Determine the (X, Y) coordinate at the center of the cell enclosing the given text.  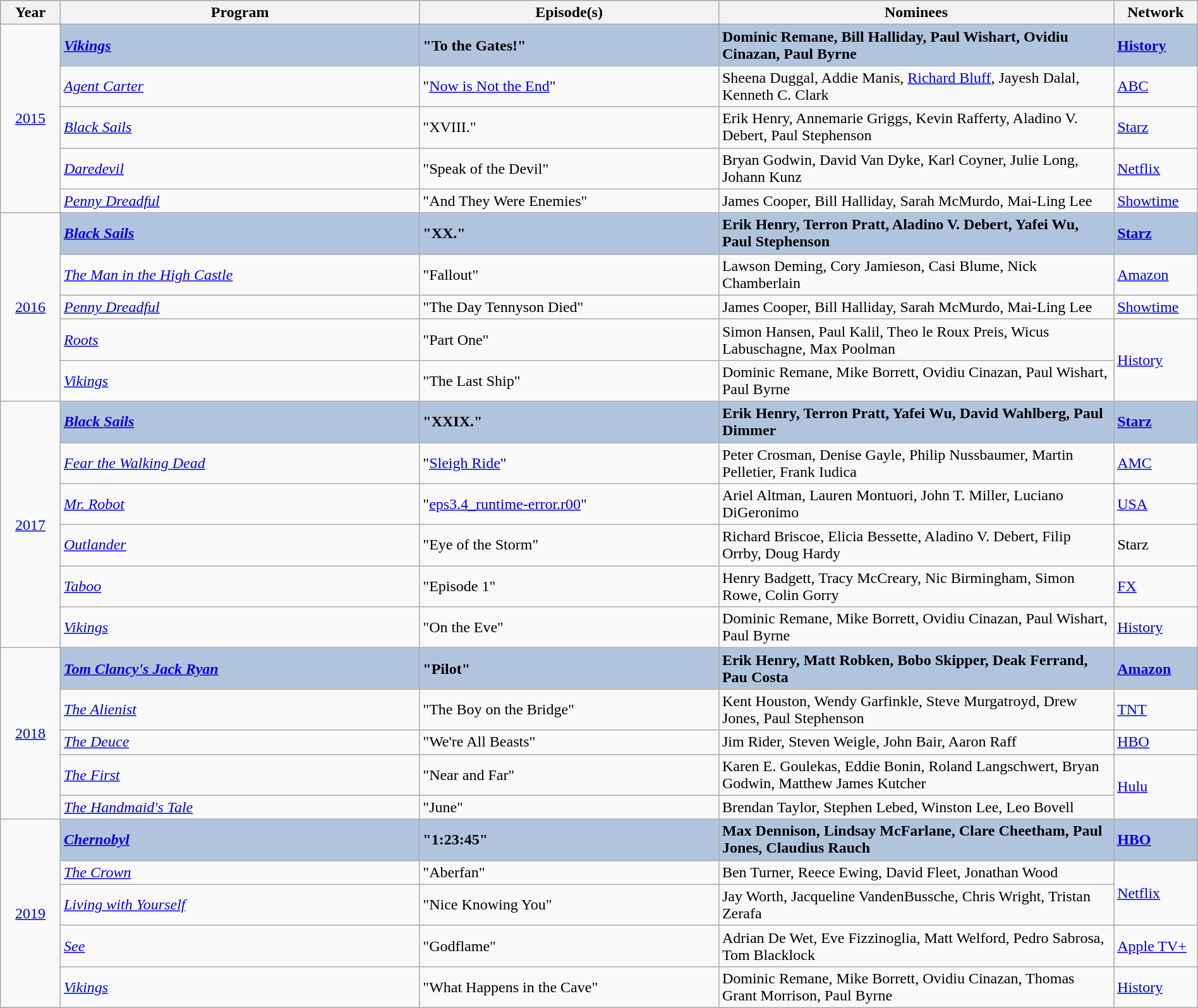
Henry Badgett, Tracy McCreary, Nic Birmingham, Simon Rowe, Colin Gorry (916, 586)
The Man in the High Castle (239, 274)
Fear the Walking Dead (239, 462)
Dominic Remane, Mike Borrett, Ovidiu Cinazan, Thomas Grant Morrison, Paul Byrne (916, 987)
Living with Yourself (239, 904)
Ben Turner, Reece Ewing, David Fleet, Jonathan Wood (916, 872)
Episode(s) (569, 13)
2016 (30, 307)
FX (1156, 586)
"The Boy on the Bridge" (569, 710)
Jim Rider, Steven Weigle, John Bair, Aaron Raff (916, 742)
"Sleigh Ride" (569, 462)
2017 (30, 524)
Agent Carter (239, 86)
The Crown (239, 872)
"And They Were Enemies" (569, 201)
Karen E. Goulekas, Eddie Bonin, Roland Langschwert, Bryan Godwin, Matthew James Kutcher (916, 774)
See (239, 946)
"We're All Beasts" (569, 742)
Peter Crosman, Denise Gayle, Philip Nussbaumer, Martin Pelletier, Frank Iudica (916, 462)
ABC (1156, 86)
"Near and Far" (569, 774)
"eps3.4_runtime-error.r00" (569, 504)
Outlander (239, 546)
"Eye of the Storm" (569, 546)
"XXIX." (569, 422)
2019 (30, 913)
"Fallout" (569, 274)
Adrian De Wet, Eve Fizzinoglia, Matt Welford, Pedro Sabrosa, Tom Blacklock (916, 946)
"The Day Tennyson Died" (569, 307)
Erik Henry, Terron Pratt, Yafei Wu, David Wahlberg, Paul Dimmer (916, 422)
Roots (239, 340)
AMC (1156, 462)
Erik Henry, Matt Robken, Bobo Skipper, Deak Ferrand, Pau Costa (916, 668)
The Alienist (239, 710)
The Deuce (239, 742)
"Pilot" (569, 668)
Max Dennison, Lindsay McFarlane, Clare Cheetham, Paul Jones, Claudius Rauch (916, 840)
Simon Hansen, Paul Kalil, Theo le Roux Preis, Wicus Labuschagne, Max Poolman (916, 340)
"On the Eve" (569, 628)
2015 (30, 119)
2018 (30, 734)
Jay Worth, Jacqueline VandenBussche, Chris Wright, Tristan Zerafa (916, 904)
TNT (1156, 710)
Chernobyl (239, 840)
Bryan Godwin, David Van Dyke, Karl Coyner, Julie Long, Johann Kunz (916, 168)
USA (1156, 504)
Tom Clancy's Jack Ryan (239, 668)
Nominees (916, 13)
"1:23:45" (569, 840)
"The Last Ship" (569, 380)
Daredevil (239, 168)
Brendan Taylor, Stephen Lebed, Winston Lee, Leo Bovell (916, 807)
Dominic Remane, Bill Halliday, Paul Wishart, Ovidiu Cinazan, Paul Byrne (916, 45)
"Part One" (569, 340)
Erik Henry, Annemarie Griggs, Kevin Rafferty, Aladino V. Debert, Paul Stephenson (916, 128)
Lawson Deming, Cory Jamieson, Casi Blume, Nick Chamberlain (916, 274)
Program (239, 13)
"What Happens in the Cave" (569, 987)
Kent Houston, Wendy Garfinkle, Steve Murgatroyd, Drew Jones, Paul Stephenson (916, 710)
Hulu (1156, 787)
Erik Henry, Terron Pratt, Aladino V. Debert, Yafei Wu, Paul Stephenson (916, 234)
"XX." (569, 234)
Taboo (239, 586)
"Episode 1" (569, 586)
"Godflame" (569, 946)
Apple TV+ (1156, 946)
"Speak of the Devil" (569, 168)
Network (1156, 13)
"To the Gates!" (569, 45)
Richard Briscoe, Elicia Bessette, Aladino V. Debert, Filip Orrby, Doug Hardy (916, 546)
"Nice Knowing You" (569, 904)
"Now is Not the End" (569, 86)
Sheena Duggal, Addie Manis, Richard Bluff, Jayesh Dalal, Kenneth C. Clark (916, 86)
Year (30, 13)
"June" (569, 807)
Ariel Altman, Lauren Montuori, John T. Miller, Luciano DiGeronimo (916, 504)
The First (239, 774)
"Aberfan" (569, 872)
"XVIII." (569, 128)
Mr. Robot (239, 504)
The Handmaid's Tale (239, 807)
